Search for the cell housing the specified text and yield its (x, y) center coordinate. 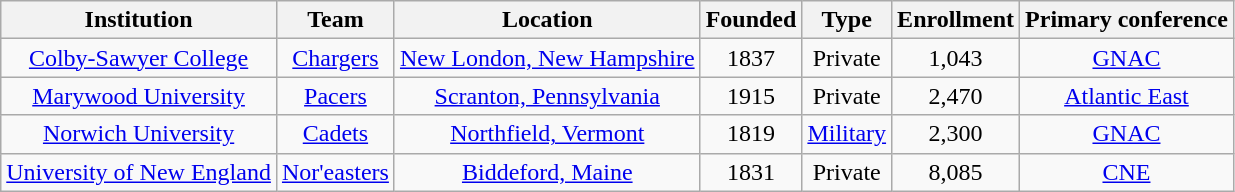
Enrollment (956, 20)
University of New England (139, 172)
New London, New Hampshire (547, 58)
CNE (1127, 172)
Scranton, Pennsylvania (547, 96)
Location (547, 20)
Northfield, Vermont (547, 134)
Nor'easters (335, 172)
Norwich University (139, 134)
8,085 (956, 172)
Founded (751, 20)
Cadets (335, 134)
Pacers (335, 96)
Type (847, 20)
2,300 (956, 134)
Military (847, 134)
1915 (751, 96)
1,043 (956, 58)
2,470 (956, 96)
1837 (751, 58)
Institution (139, 20)
Colby-Sawyer College (139, 58)
Biddeford, Maine (547, 172)
Team (335, 20)
Primary conference (1127, 20)
Marywood University (139, 96)
Atlantic East (1127, 96)
1831 (751, 172)
1819 (751, 134)
Chargers (335, 58)
